For the text-containing cell, return its midpoint in (x, y) coordinate format. 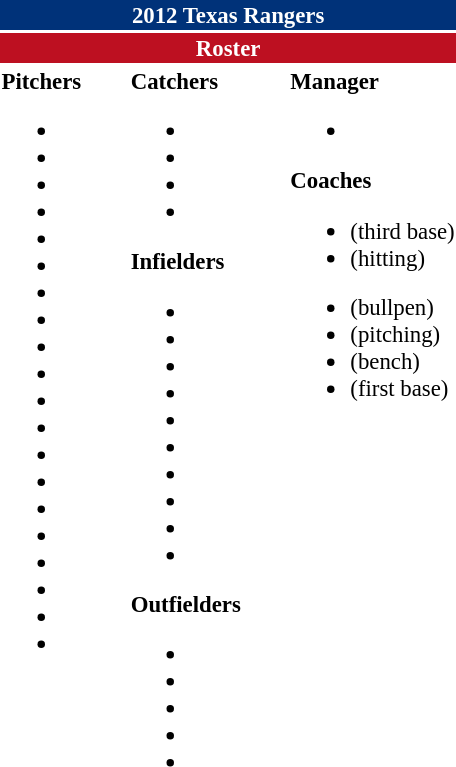
Roster (228, 48)
2012 Texas Rangers (228, 15)
